Return the (x, y) coordinate for the center point of the cell that contains the specified text.  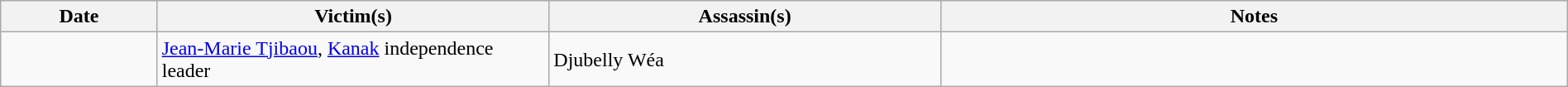
Jean-Marie Tjibaou, Kanak independence leader (353, 60)
Victim(s) (353, 17)
Djubelly Wéa (745, 60)
Notes (1254, 17)
Assassin(s) (745, 17)
Date (79, 17)
